Identify which cell holds the provided text, then report its (x, y) central coordinate. 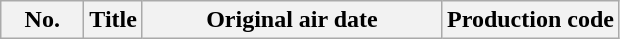
Production code (530, 20)
No. (42, 20)
Original air date (292, 20)
Title (114, 20)
